Identify which cell holds the provided text, then report its [X, Y] central coordinate. 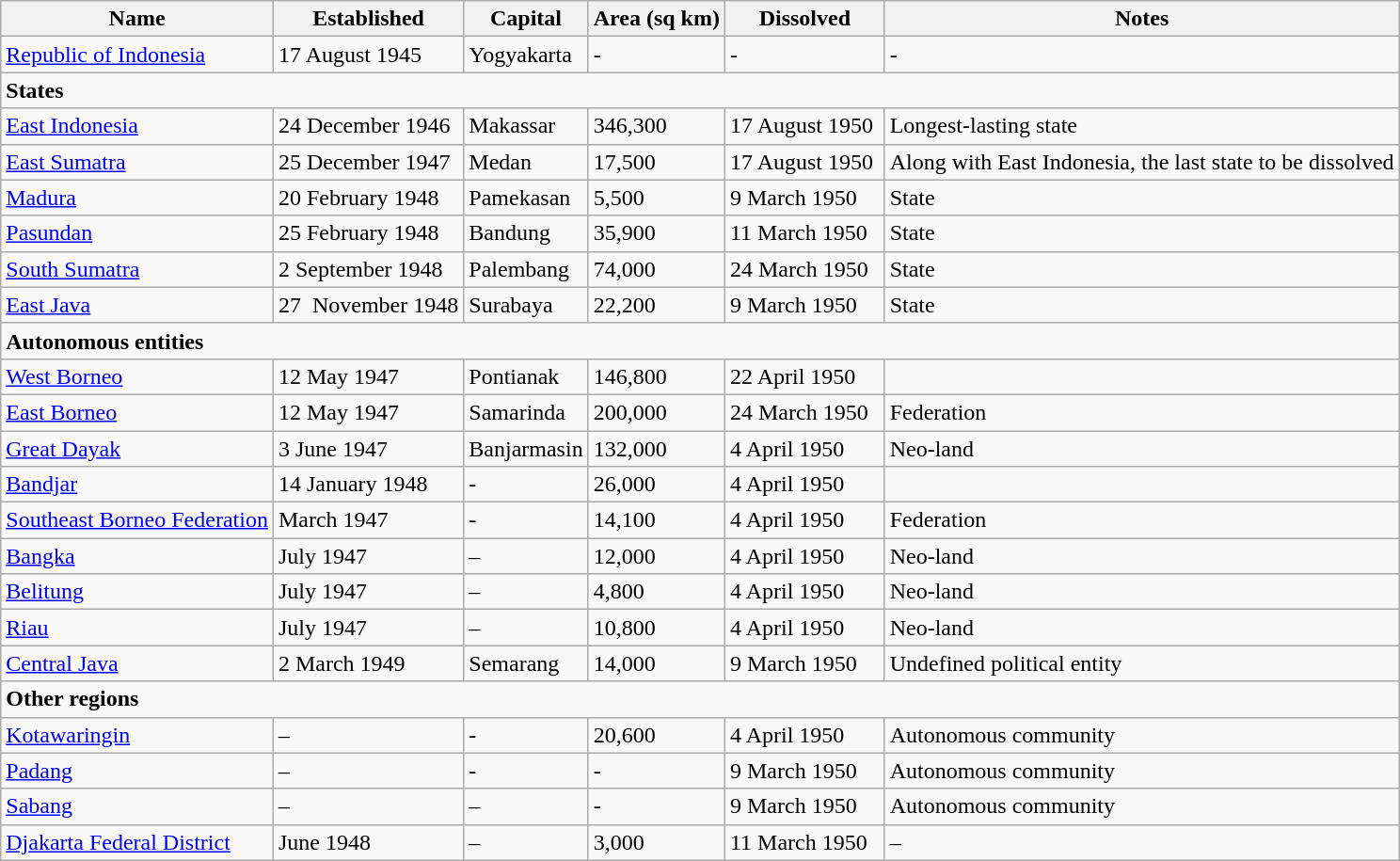
10,800 [657, 628]
17,500 [657, 162]
Undefined political entity [1142, 663]
Surabaya [526, 305]
22,200 [657, 305]
Pamekasan [526, 198]
Pontianak [526, 376]
17 August 1945 [368, 55]
Bangka [137, 556]
2 March 1949 [368, 663]
East Sumatra [137, 162]
200,000 [657, 412]
25 December 1947 [368, 162]
States [700, 90]
Republic of Indonesia [137, 55]
Longest-lasting state [1142, 126]
14,000 [657, 663]
Autonomous entities [700, 341]
Makassar [526, 126]
Padang [137, 771]
20 February 1948 [368, 198]
Dissolved [804, 19]
3 June 1947 [368, 449]
East Java [137, 305]
Area (sq km) [657, 19]
Southeast Borneo Federation [137, 520]
Banjarmasin [526, 449]
25 February 1948 [368, 233]
27 November 1948 [368, 305]
146,800 [657, 376]
346,300 [657, 126]
Great Dayak [137, 449]
Djakarta Federal District [137, 842]
22 April 1950 [804, 376]
East Indonesia [137, 126]
Medan [526, 162]
Madura [137, 198]
5,500 [657, 198]
14 January 1948 [368, 485]
Kotawaringin [137, 735]
Yogyakarta [526, 55]
20,600 [657, 735]
14,100 [657, 520]
Semarang [526, 663]
74,000 [657, 269]
132,000 [657, 449]
March 1947 [368, 520]
Belitung [137, 592]
Bandung [526, 233]
26,000 [657, 485]
Riau [137, 628]
Notes [1142, 19]
2 September 1948 [368, 269]
Samarinda [526, 412]
June 1948 [368, 842]
4,800 [657, 592]
Name [137, 19]
East Borneo [137, 412]
South Sumatra [137, 269]
Other regions [700, 699]
Established [368, 19]
35,900 [657, 233]
Palembang [526, 269]
Sabang [137, 806]
Central Java [137, 663]
Along with East Indonesia, the last state to be dissolved [1142, 162]
Bandjar [137, 485]
Pasundan [137, 233]
12,000 [657, 556]
Capital [526, 19]
West Borneo [137, 376]
3,000 [657, 842]
24 December 1946 [368, 126]
